Search for the cell housing the specified text and yield its (x, y) center coordinate. 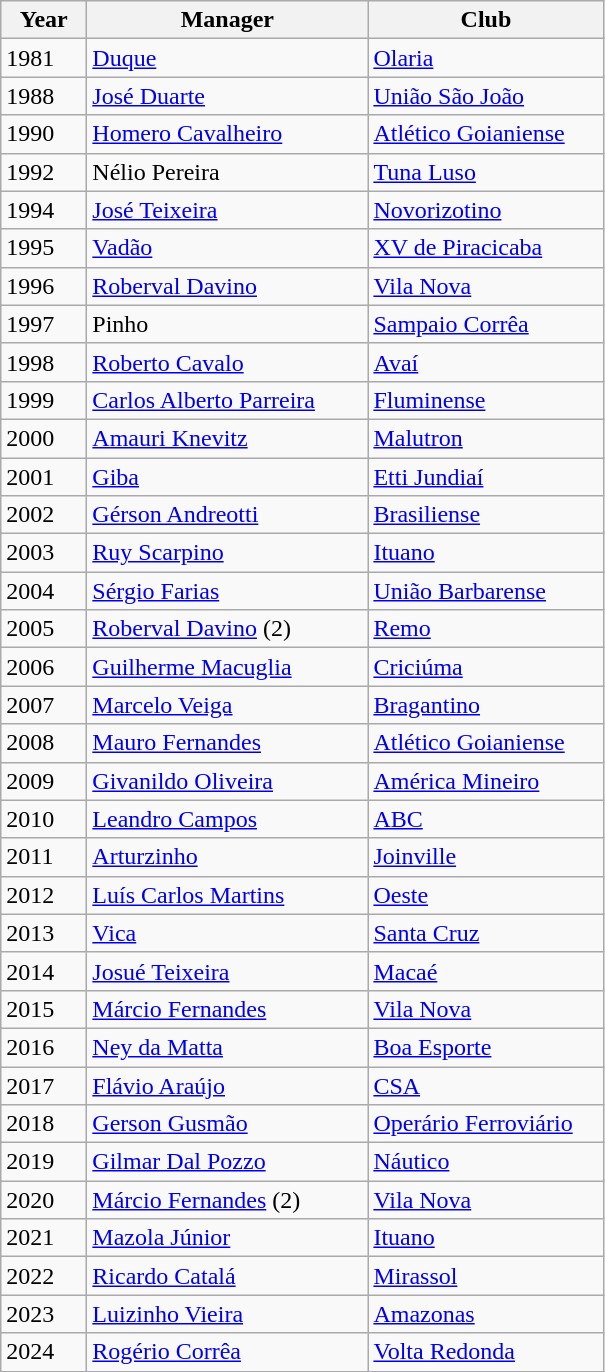
Bragantino (486, 705)
Santa Cruz (486, 933)
Givanildo Oliveira (228, 781)
Luís Carlos Martins (228, 895)
1997 (44, 324)
Mauro Fernandes (228, 743)
Manager (228, 20)
Rogério Corrêa (228, 1352)
2001 (44, 477)
Roberval Davino (228, 286)
2013 (44, 933)
2014 (44, 971)
1981 (44, 58)
2005 (44, 629)
1996 (44, 286)
2023 (44, 1314)
Sérgio Farias (228, 591)
CSA (486, 1085)
Giba (228, 477)
Márcio Fernandes (228, 1009)
2017 (44, 1085)
1995 (44, 248)
2018 (44, 1124)
2020 (44, 1200)
2004 (44, 591)
Year (44, 20)
Flávio Araújo (228, 1085)
Brasiliense (486, 515)
2011 (44, 857)
2010 (44, 819)
União São João (486, 96)
2022 (44, 1276)
Josué Teixeira (228, 971)
América Mineiro (486, 781)
Gerson Gusmão (228, 1124)
Etti Jundiaí (486, 477)
Náutico (486, 1162)
XV de Piracicaba (486, 248)
1988 (44, 96)
2003 (44, 553)
2024 (44, 1352)
Guilherme Macuglia (228, 667)
2021 (44, 1238)
2006 (44, 667)
Volta Redonda (486, 1352)
Criciúma (486, 667)
Olaria (486, 58)
2019 (44, 1162)
1998 (44, 362)
Marcelo Veiga (228, 705)
Carlos Alberto Parreira (228, 400)
Sampaio Corrêa (486, 324)
1999 (44, 400)
2008 (44, 743)
Ruy Scarpino (228, 553)
Tuna Luso (486, 172)
Gilmar Dal Pozzo (228, 1162)
1992 (44, 172)
Leandro Campos (228, 819)
2007 (44, 705)
José Teixeira (228, 210)
Operário Ferroviário (486, 1124)
Club (486, 20)
Roberval Davino (2) (228, 629)
2015 (44, 1009)
Amazonas (486, 1314)
Amauri Knevitz (228, 438)
Joinville (486, 857)
Oeste (486, 895)
1990 (44, 134)
Pinho (228, 324)
Ney da Matta (228, 1047)
2012 (44, 895)
Nélio Pereira (228, 172)
2000 (44, 438)
Vica (228, 933)
Roberto Cavalo (228, 362)
Boa Esporte (486, 1047)
Avaí (486, 362)
2009 (44, 781)
Fluminense (486, 400)
1994 (44, 210)
ABC (486, 819)
Duque (228, 58)
Mirassol (486, 1276)
2016 (44, 1047)
Márcio Fernandes (2) (228, 1200)
Gérson Andreotti (228, 515)
Vadão (228, 248)
Mazola Júnior (228, 1238)
Novorizotino (486, 210)
José Duarte (228, 96)
2002 (44, 515)
Macaé (486, 971)
União Barbarense (486, 591)
Arturzinho (228, 857)
Remo (486, 629)
Luizinho Vieira (228, 1314)
Homero Cavalheiro (228, 134)
Ricardo Catalá (228, 1276)
Malutron (486, 438)
